Scan for the cell matching the given text and deliver its (x, y) coordinate at center. 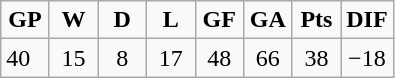
38 (316, 58)
GF (220, 20)
GP (26, 20)
L (170, 20)
15 (74, 58)
DIF (367, 20)
40 (26, 58)
48 (220, 58)
D (122, 20)
66 (268, 58)
GA (268, 20)
Pts (316, 20)
17 (170, 58)
8 (122, 58)
−18 (367, 58)
W (74, 20)
